Search for the cell housing the specified text and yield its [X, Y] center coordinate. 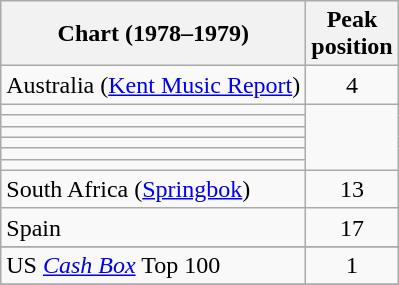
Australia (Kent Music Report) [154, 85]
US Cash Box Top 100 [154, 265]
Spain [154, 227]
South Africa (Springbok) [154, 189]
13 [352, 189]
Peakposition [352, 34]
4 [352, 85]
17 [352, 227]
Chart (1978–1979) [154, 34]
1 [352, 265]
